Locate the cell with the specified text and output its [x, y] center coordinate. 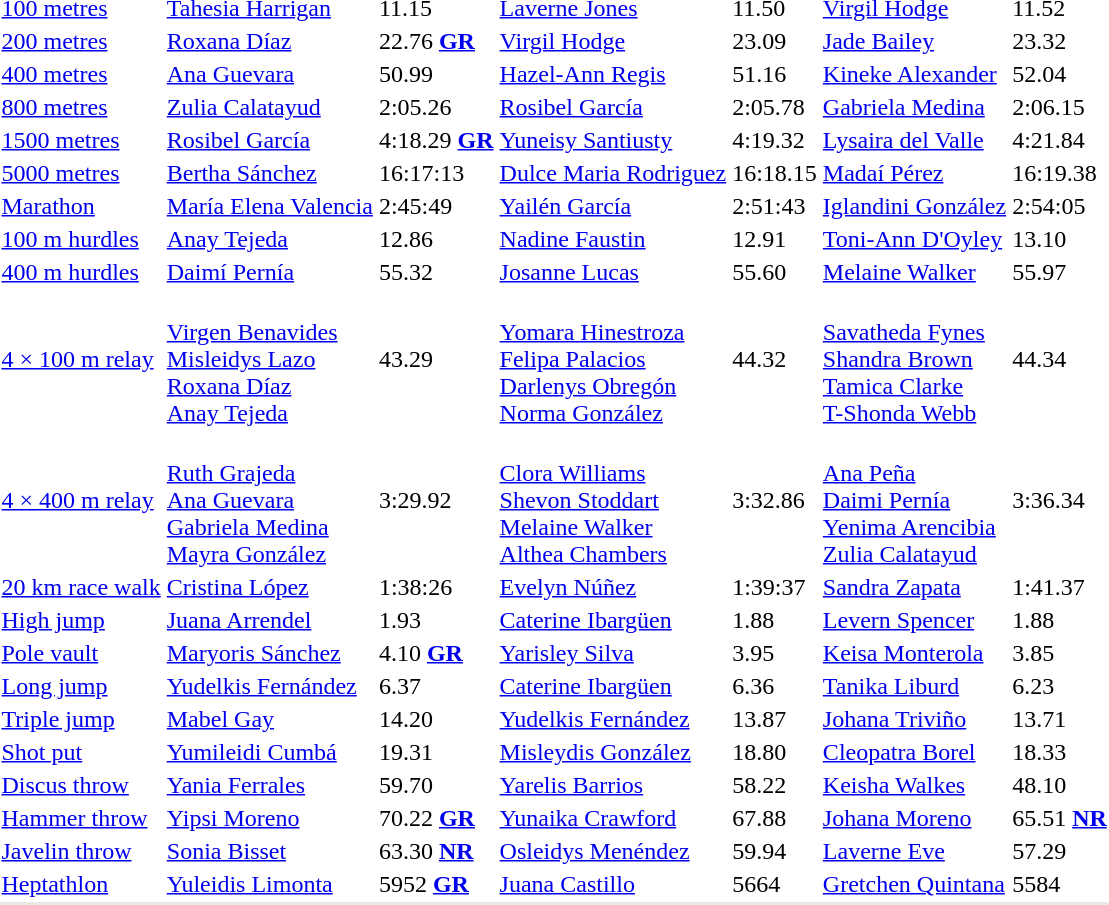
Nadine Faustin [613, 239]
2:54:05 [1060, 206]
43.29 [436, 359]
57.29 [1060, 851]
14.20 [436, 719]
Jade Bailey [914, 41]
Juana Arrendel [270, 620]
Marathon [81, 206]
51.16 [775, 74]
5664 [775, 884]
1:39:37 [775, 587]
Johana Moreno [914, 818]
2:45:49 [436, 206]
16:18.15 [775, 173]
Gabriela Medina [914, 107]
23.09 [775, 41]
18.33 [1060, 752]
Maryoris Sánchez [270, 653]
12.91 [775, 239]
55.32 [436, 272]
6.36 [775, 686]
5584 [1060, 884]
Dulce Maria Rodriguez [613, 173]
María Elena Valencia [270, 206]
59.94 [775, 851]
Yarisley Silva [613, 653]
44.34 [1060, 359]
23.32 [1060, 41]
5000 metres [81, 173]
55.97 [1060, 272]
Keisa Monterola [914, 653]
Hammer throw [81, 818]
4:19.32 [775, 140]
Sonia Bisset [270, 851]
4:18.29 GR [436, 140]
100 m hurdles [81, 239]
Cristina López [270, 587]
Lysaira del Valle [914, 140]
Tanika Liburd [914, 686]
1:38:26 [436, 587]
Triple jump [81, 719]
Savatheda FynesShandra BrownTamica ClarkeT-Shonda Webb [914, 359]
1:41.37 [1060, 587]
Pole vault [81, 653]
50.99 [436, 74]
Clora WilliamsShevon StoddartMelaine WalkerAlthea Chambers [613, 500]
1.93 [436, 620]
4 × 100 m relay [81, 359]
Heptathlon [81, 884]
Yumileidi Cumbá [270, 752]
67.88 [775, 818]
400 metres [81, 74]
2:06.15 [1060, 107]
65.51 NR [1060, 818]
63.30 NR [436, 851]
Yuleidis Limonta [270, 884]
High jump [81, 620]
Kineke Alexander [914, 74]
Levern Spencer [914, 620]
Ana PeñaDaimi PerníaYenima ArencibiaZulia Calatayud [914, 500]
22.76 GR [436, 41]
Daimí Pernía [270, 272]
Ana Guevara [270, 74]
Yuneisy Santiusty [613, 140]
2:51:43 [775, 206]
5952 GR [436, 884]
4:21.84 [1060, 140]
400 m hurdles [81, 272]
Madaí Pérez [914, 173]
6.23 [1060, 686]
16:17:13 [436, 173]
3:32.86 [775, 500]
Toni-Ann D'Oyley [914, 239]
3:29.92 [436, 500]
Evelyn Núñez [613, 587]
12.86 [436, 239]
3.95 [775, 653]
18.80 [775, 752]
Juana Castillo [613, 884]
Melaine Walker [914, 272]
Gretchen Quintana [914, 884]
Misleydis González [613, 752]
Yarelis Barrios [613, 785]
13.71 [1060, 719]
48.10 [1060, 785]
13.87 [775, 719]
Javelin throw [81, 851]
Mabel Gay [270, 719]
Virgil Hodge [613, 41]
59.70 [436, 785]
13.10 [1060, 239]
Laverne Eve [914, 851]
3.85 [1060, 653]
Johana Triviño [914, 719]
Cleopatra Borel [914, 752]
55.60 [775, 272]
16:19.38 [1060, 173]
Keisha Walkes [914, 785]
Yipsi Moreno [270, 818]
2:05.78 [775, 107]
Yomara HinestrozaFelipa PalaciosDarlenys ObregónNorma González [613, 359]
52.04 [1060, 74]
6.37 [436, 686]
Yailén García [613, 206]
Iglandini González [914, 206]
44.32 [775, 359]
2:05.26 [436, 107]
Hazel-Ann Regis [613, 74]
Josanne Lucas [613, 272]
800 metres [81, 107]
58.22 [775, 785]
Roxana Díaz [270, 41]
Zulia Calatayud [270, 107]
4.10 GR [436, 653]
70.22 GR [436, 818]
200 metres [81, 41]
Virgen BenavidesMisleidys LazoRoxana DíazAnay Tejeda [270, 359]
3:36.34 [1060, 500]
Osleidys Menéndez [613, 851]
Yania Ferrales [270, 785]
Long jump [81, 686]
4 × 400 m relay [81, 500]
Bertha Sánchez [270, 173]
Anay Tejeda [270, 239]
19.31 [436, 752]
Sandra Zapata [914, 587]
20 km race walk [81, 587]
Discus throw [81, 785]
1500 metres [81, 140]
Ruth GrajedaAna GuevaraGabriela MedinaMayra González [270, 500]
Shot put [81, 752]
Yunaika Crawford [613, 818]
